Output the [X, Y] coordinate of the center of the cell containing the given text.  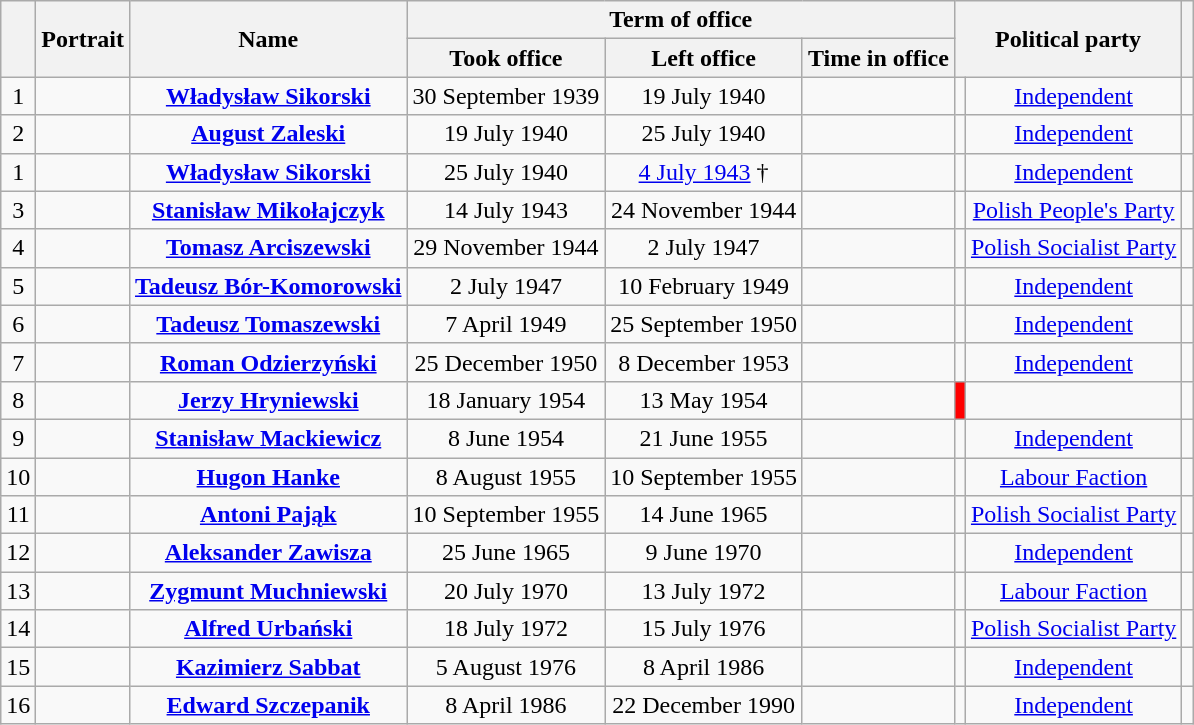
15 July 1976 [704, 629]
Tomasz Arciszewski [268, 248]
14 [18, 629]
15 [18, 667]
Tadeusz Tomaszewski [268, 324]
10 [18, 477]
13 May 1954 [704, 400]
2 [18, 134]
5 August 1976 [506, 667]
Aleksander Zawisza [268, 553]
13 July 1972 [704, 591]
Kazimierz Sabbat [268, 667]
Polish People's Party [1073, 210]
Name [268, 39]
Hugon Hanke [268, 477]
Portrait [83, 39]
25 June 1965 [506, 553]
18 July 1972 [506, 629]
8 December 1953 [704, 362]
25 December 1950 [506, 362]
22 December 1990 [704, 705]
7 April 1949 [506, 324]
8 [18, 400]
12 [18, 553]
29 November 1944 [506, 248]
14 July 1943 [506, 210]
4 [18, 248]
6 [18, 324]
8 August 1955 [506, 477]
24 November 1944 [704, 210]
Alfred Urbański [268, 629]
14 June 1965 [704, 515]
9 June 1970 [704, 553]
Term of office [680, 20]
13 [18, 591]
Left office [704, 58]
Stanisław Mackiewicz [268, 438]
18 January 1954 [506, 400]
Roman Odzierzyński [268, 362]
Tadeusz Bór-Komorowski [268, 286]
21 June 1955 [704, 438]
Edward Szczepanik [268, 705]
7 [18, 362]
August Zaleski [268, 134]
5 [18, 286]
Time in office [878, 58]
4 July 1943 † [704, 172]
16 [18, 705]
10 February 1949 [704, 286]
Took office [506, 58]
30 September 1939 [506, 96]
Jerzy Hryniewski [268, 400]
8 June 1954 [506, 438]
3 [18, 210]
25 September 1950 [704, 324]
Political party [1068, 39]
9 [18, 438]
Zygmunt Muchniewski [268, 591]
11 [18, 515]
Stanisław Mikołajczyk [268, 210]
20 July 1970 [506, 591]
Antoni Pająk [268, 515]
